Identify which cell holds the provided text, then report its (x, y) central coordinate. 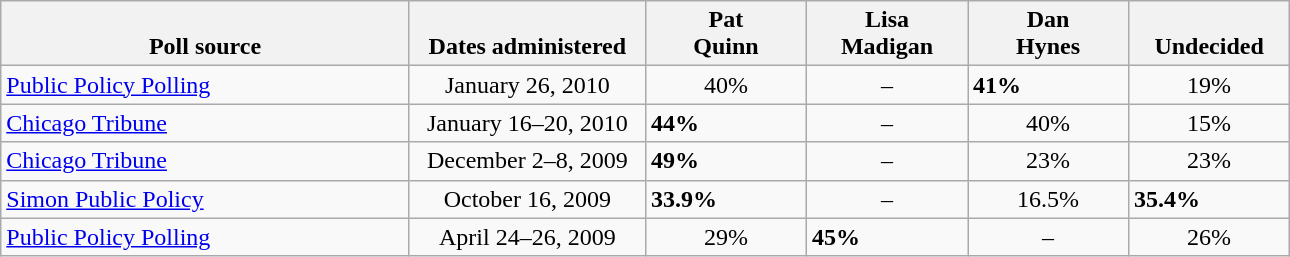
LisaMadigan (886, 34)
PatQuinn (726, 34)
April 24–26, 2009 (527, 237)
January 16–20, 2010 (527, 123)
15% (1210, 123)
Undecided (1210, 34)
35.4% (1210, 199)
DanHynes (1048, 34)
45% (886, 237)
19% (1210, 85)
26% (1210, 237)
33.9% (726, 199)
49% (726, 161)
Poll source (206, 34)
December 2–8, 2009 (527, 161)
16.5% (1048, 199)
44% (726, 123)
Dates administered (527, 34)
January 26, 2010 (527, 85)
41% (1048, 85)
29% (726, 237)
October 16, 2009 (527, 199)
Simon Public Policy (206, 199)
